Capture the cell that displays the provided text and extract its [X, Y] central coordinate. 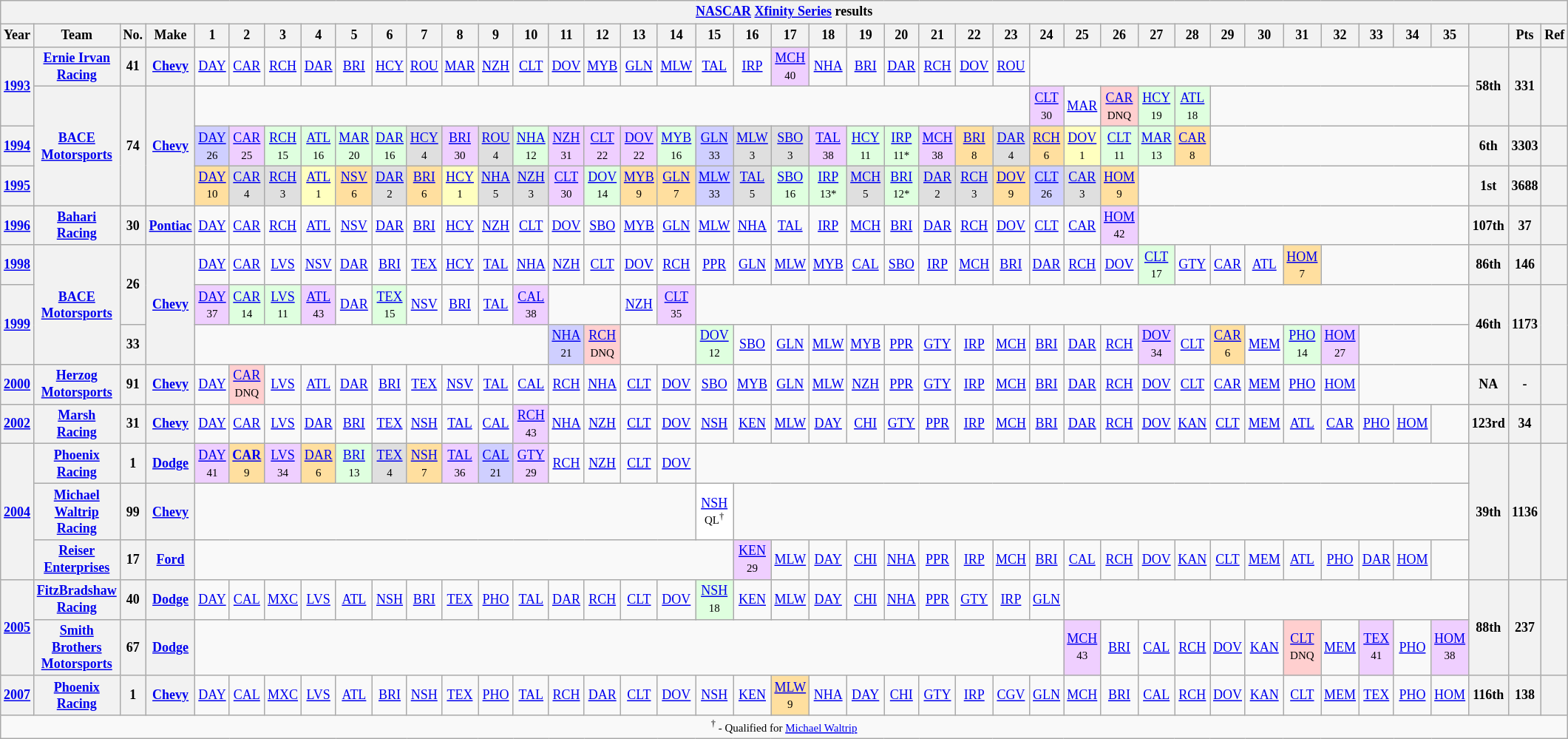
MYB9 [639, 186]
MCH43 [1082, 647]
CLT26 [1047, 186]
NZH3 [531, 186]
HCY1 [460, 186]
NSV6 [354, 186]
27 [1156, 36]
Year [18, 36]
MYB16 [676, 146]
HCY11 [866, 146]
22 [974, 36]
CAR25 [247, 146]
1998 [18, 265]
DOV1 [1082, 146]
138 [1524, 695]
ATL43 [318, 305]
2002 [18, 424]
MLW3 [753, 146]
BRI30 [460, 146]
Bahari Racing [77, 226]
28 [1192, 36]
16 [753, 36]
CAR4 [247, 186]
2 [247, 36]
ROU4 [496, 146]
NASCAR Xfinity Series results [784, 12]
NSH18 [714, 599]
8 [460, 36]
86th [1488, 265]
Herzog Motorsports [77, 384]
1st [1488, 186]
15 [714, 36]
TAL5 [753, 186]
TEX41 [1377, 647]
MAR20 [354, 146]
ATL16 [318, 146]
MAR13 [1156, 146]
18 [828, 36]
123rd [1488, 424]
91 [133, 384]
GTY29 [531, 464]
HOM42 [1119, 226]
CAR9 [247, 464]
41 [133, 67]
Ref [1555, 36]
HCY4 [424, 146]
HOM7 [1303, 265]
Ford [170, 560]
24 [1047, 36]
NHA21 [566, 345]
40 [133, 599]
MCH38 [937, 146]
4 [318, 36]
MCH40 [790, 67]
237 [1524, 627]
SBO3 [790, 146]
6 [390, 36]
NSHQL† [714, 511]
BRI6 [424, 186]
HOM38 [1450, 647]
FitzBradshaw Racing [77, 599]
NA [1488, 384]
CLT22 [603, 146]
LVS11 [283, 305]
ATL18 [1192, 107]
No. [133, 36]
3688 [1524, 186]
CAR6 [1228, 345]
CLT17 [1156, 265]
2007 [18, 695]
CAR8 [1192, 146]
CLT11 [1119, 146]
DOV12 [714, 345]
107th [1488, 226]
CGV [1011, 695]
12 [603, 36]
6th [1488, 146]
58th [1488, 86]
TEX4 [390, 464]
DAR6 [318, 464]
29 [1228, 36]
1173 [1524, 324]
BRI8 [974, 146]
99 [133, 511]
DOV14 [603, 186]
HOM9 [1119, 186]
DAR4 [1011, 146]
Make [170, 36]
MCH5 [866, 186]
Pts [1524, 36]
CLTDNQ [1303, 647]
CAL38 [531, 305]
Pontiac [170, 226]
DOV9 [1011, 186]
RCHDNQ [603, 345]
CLT35 [676, 305]
GLN33 [714, 146]
1993 [18, 86]
74 [133, 146]
DAY37 [212, 305]
67 [133, 647]
MLW9 [790, 695]
2000 [18, 384]
14 [676, 36]
Michael Waltrip Racing [77, 511]
NZH31 [566, 146]
TEX15 [390, 305]
146 [1524, 265]
HCY19 [1156, 107]
32 [1340, 36]
DAR16 [390, 146]
RCH15 [283, 146]
HOM27 [1340, 345]
CAL21 [496, 464]
Team [77, 36]
IRP13* [828, 186]
NHA5 [496, 186]
ATL1 [318, 186]
21 [937, 36]
CAR14 [247, 305]
MLW33 [714, 186]
TAL36 [460, 464]
PHO14 [1303, 345]
RCH43 [531, 424]
3303 [1524, 146]
Reiser Enterprises [77, 560]
19 [866, 36]
331 [1524, 86]
TAL38 [828, 146]
DAY41 [212, 464]
DAY26 [212, 146]
23 [1011, 36]
GLN7 [676, 186]
39th [1488, 512]
7 [424, 36]
- [1524, 384]
37 [1524, 226]
NSH7 [424, 464]
CAR3 [1082, 186]
3 [283, 36]
46th [1488, 324]
25 [1082, 36]
116th [1488, 695]
DOV22 [639, 146]
1995 [18, 186]
Smith Brothers Motorsports [77, 647]
1999 [18, 324]
5 [354, 36]
BRI12* [902, 186]
DAY10 [212, 186]
DOV34 [1156, 345]
1136 [1524, 512]
LVS34 [283, 464]
2005 [18, 627]
IRP11* [902, 146]
13 [639, 36]
BRI13 [354, 464]
1996 [18, 226]
† - Qualified for Michael Waltrip [784, 727]
Marsh Racing [77, 424]
KEN29 [753, 560]
1994 [18, 146]
2004 [18, 512]
Ernie Irvan Racing [77, 67]
35 [1450, 36]
11 [566, 36]
NHA12 [531, 146]
88th [1488, 627]
RCH6 [1047, 146]
20 [902, 36]
SBO16 [790, 186]
9 [496, 36]
10 [531, 36]
